Pinpoint the cell where the given text exists, returning its [X, Y] midpoint coordinate. 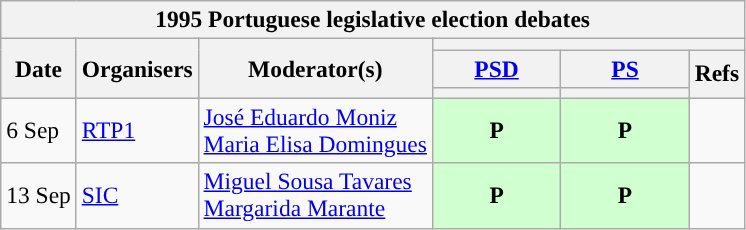
PSD [496, 68]
Date [39, 68]
PS [625, 68]
SIC [137, 196]
Moderator(s) [315, 68]
RTP1 [137, 130]
Refs [716, 74]
6 Sep [39, 130]
Organisers [137, 68]
Miguel Sousa TavaresMargarida Marante [315, 196]
José Eduardo MonizMaria Elisa Domingues [315, 130]
1995 Portuguese legislative election debates [373, 19]
13 Sep [39, 196]
